Capture the cell that displays the provided text and extract its (x, y) central coordinate. 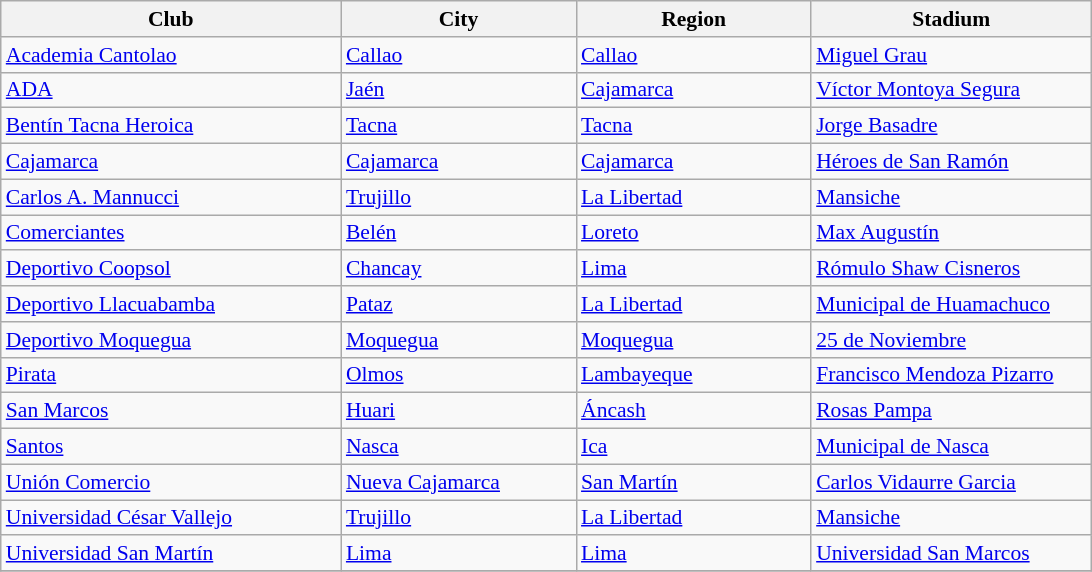
Max Augustín (951, 233)
Universidad San Martín (171, 554)
25 de Noviembre (951, 340)
Municipal de Huamachuco (951, 304)
Lambayeque (694, 375)
Áncash (694, 411)
Universidad César Vallejo (171, 518)
Rómulo Shaw Cisneros (951, 269)
City (458, 19)
Bentín Tacna Heroica (171, 126)
Municipal de Nasca (951, 447)
Víctor Montoya Segura (951, 90)
Comerciantes (171, 233)
Francisco Mendoza Pizarro (951, 375)
Loreto (694, 233)
Miguel Grau (951, 55)
Carlos Vidaurre Garcia (951, 482)
Rosas Pampa (951, 411)
Santos (171, 447)
Unión Comercio (171, 482)
Academia Cantolao (171, 55)
San Marcos (171, 411)
Deportivo Moquegua (171, 340)
Pataz (458, 304)
Club (171, 19)
Pirata (171, 375)
Huari (458, 411)
Olmos (458, 375)
Jorge Basadre (951, 126)
Deportivo Coopsol (171, 269)
Ica (694, 447)
Region (694, 19)
Carlos A. Mannucci (171, 197)
Universidad San Marcos (951, 554)
Jaén (458, 90)
Héroes de San Ramón (951, 162)
ADA (171, 90)
Nueva Cajamarca (458, 482)
Chancay (458, 269)
Belén (458, 233)
San Martín (694, 482)
Deportivo Llacuabamba (171, 304)
Nasca (458, 447)
Stadium (951, 19)
